Return the [x, y] coordinate for the center point of the cell that contains the specified text.  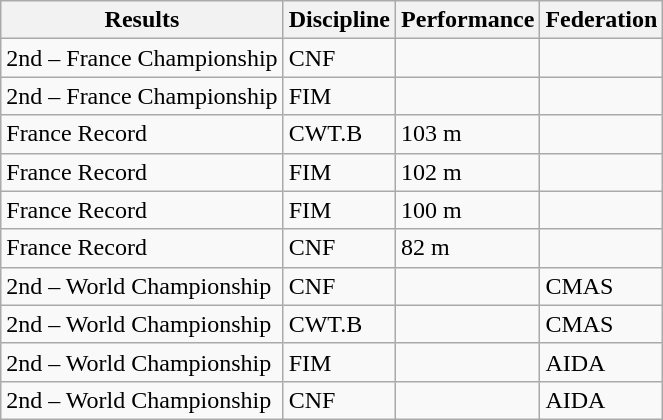
Results [142, 20]
Discipline [339, 20]
82 m [468, 248]
Performance [468, 20]
103 m [468, 134]
100 m [468, 210]
102 m [468, 172]
Federation [602, 20]
